Output the [X, Y] coordinate of the center of the cell containing the given text.  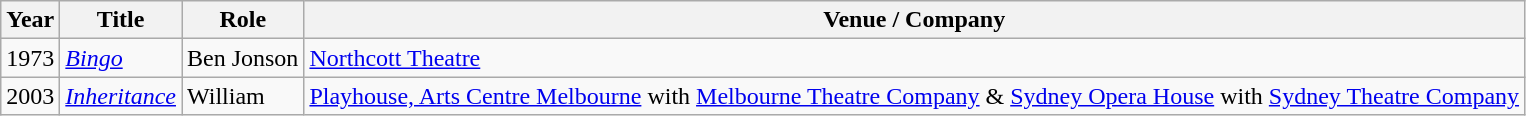
Inheritance [121, 96]
Venue / Company [914, 20]
Year [30, 20]
2003 [30, 96]
William [243, 96]
Role [243, 20]
Ben Jonson [243, 58]
Bingo [121, 58]
Title [121, 20]
Northcott Theatre [914, 58]
1973 [30, 58]
Playhouse, Arts Centre Melbourne with Melbourne Theatre Company & Sydney Opera House with Sydney Theatre Company [914, 96]
